Pinpoint the cell where the given text exists, returning its [x, y] midpoint coordinate. 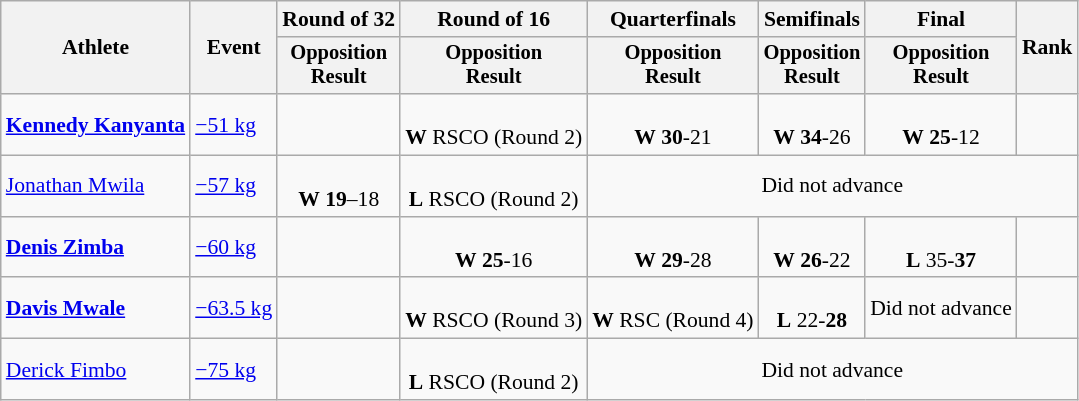
Round of 32 [338, 19]
W 25-16 [494, 248]
−51 kg [234, 124]
W 26-22 [812, 248]
Semifinals [812, 19]
W 30-21 [672, 124]
Round of 16 [494, 19]
−63.5 kg [234, 308]
−60 kg [234, 248]
−57 kg [234, 186]
Athlete [96, 48]
Davis Mwale [96, 308]
−75 kg [234, 370]
W RSCO (Round 3) [494, 308]
W 29-28 [672, 248]
Rank [1048, 48]
Quarterfinals [672, 19]
W 19–18 [338, 186]
W 25-12 [941, 124]
Kennedy Kanyanta [96, 124]
Event [234, 48]
W 34-26 [812, 124]
Denis Zimba [96, 248]
Derick Fimbo [96, 370]
Final [941, 19]
W RSCO (Round 2) [494, 124]
Jonathan Mwila [96, 186]
L 35-37 [941, 248]
L 22-28 [812, 308]
W RSC (Round 4) [672, 308]
